Find where the given text appears and provide that cell's center as [X, Y] coordinate. 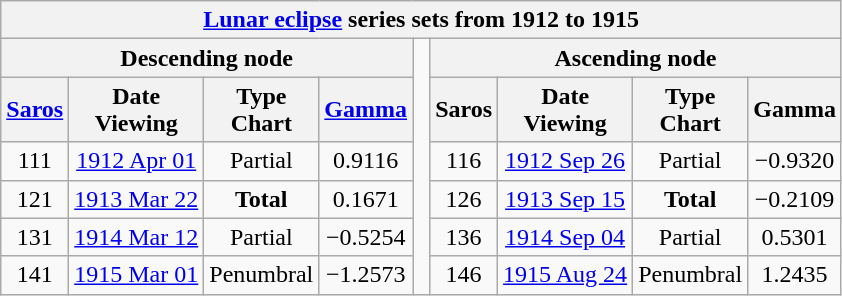
0.5301 [795, 237]
146 [464, 275]
−0.5254 [366, 237]
1912 Apr 01 [136, 161]
1914 Mar 12 [136, 237]
Ascending node [636, 58]
Lunar eclipse series sets from 1912 to 1915 [422, 20]
1913 Mar 22 [136, 199]
121 [35, 199]
−1.2573 [366, 275]
−0.9320 [795, 161]
141 [35, 275]
111 [35, 161]
1912 Sep 26 [566, 161]
116 [464, 161]
Descending node [207, 58]
1915 Mar 01 [136, 275]
1.2435 [795, 275]
126 [464, 199]
1913 Sep 15 [566, 199]
1915 Aug 24 [566, 275]
136 [464, 237]
0.1671 [366, 199]
0.9116 [366, 161]
131 [35, 237]
1914 Sep 04 [566, 237]
−0.2109 [795, 199]
